Identify which cell holds the provided text, then report its [X, Y] central coordinate. 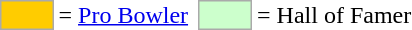
= Pro Bowler [124, 15]
